Find where the given text appears and provide that cell's center as (x, y) coordinate. 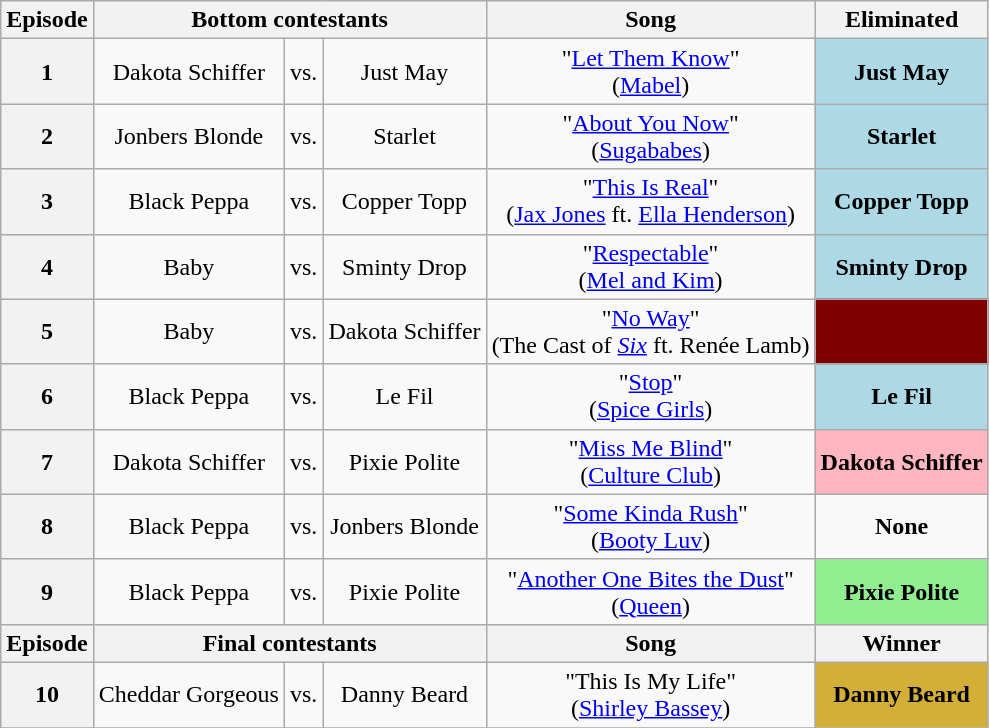
"Stop"(Spice Girls) (650, 396)
"Miss Me Blind"(Culture Club) (650, 462)
None (902, 526)
8 (47, 526)
Bottom contestants (290, 20)
"This Is My Life"(Shirley Bassey) (650, 694)
"Some Kinda Rush"(Booty Luv) (650, 526)
"Another One Bites the Dust"(Queen) (650, 592)
"No Way"(The Cast of Six ft. Renée Lamb) (650, 332)
5 (47, 332)
1 (47, 72)
7 (47, 462)
9 (47, 592)
Cheddar Gorgeous (188, 694)
3 (47, 202)
2 (47, 136)
4 (47, 266)
6 (47, 396)
"About You Now"(Sugababes) (650, 136)
"Respectable"(Mel and Kim) (650, 266)
Eliminated (902, 20)
"Let Them Know"(Mabel) (650, 72)
10 (47, 694)
Winner (902, 643)
Final contestants (290, 643)
"This Is Real"(Jax Jones ft. Ella Henderson) (650, 202)
